Identify which cell holds the provided text, then report its [X, Y] central coordinate. 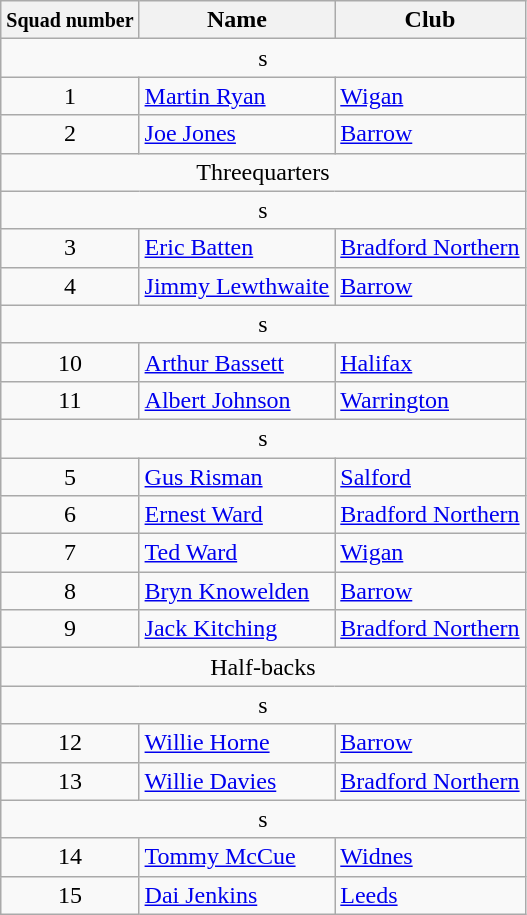
12 [70, 743]
Willie Horne [237, 743]
Widnes [430, 857]
1 [70, 96]
15 [70, 895]
Ted Ward [237, 553]
Joe Jones [237, 134]
Tommy McCue [237, 857]
9 [70, 629]
Arthur Bassett [237, 362]
7 [70, 553]
Eric Batten [237, 248]
Willie Davies [237, 781]
14 [70, 857]
Leeds [430, 895]
6 [70, 515]
Jack Kitching [237, 629]
Bryn Knowelden [237, 591]
Half-backs [263, 667]
2 [70, 134]
10 [70, 362]
Name [237, 20]
Squad number [70, 20]
8 [70, 591]
Ernest Ward [237, 515]
Threequarters [263, 172]
Martin Ryan [237, 96]
11 [70, 400]
4 [70, 286]
Warrington [430, 400]
3 [70, 248]
Albert Johnson [237, 400]
5 [70, 477]
Club [430, 20]
Salford [430, 477]
Gus Risman [237, 477]
Halifax [430, 362]
Jimmy Lewthwaite [237, 286]
Dai Jenkins [237, 895]
13 [70, 781]
